Return [x, y] of the center of cell containing provided text 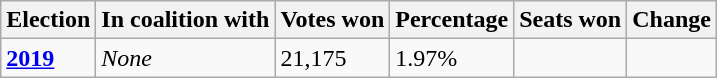
Change [672, 20]
Votes won [332, 20]
Seats won [570, 20]
1.97% [452, 58]
None [186, 58]
21,175 [332, 58]
In coalition with [186, 20]
Percentage [452, 20]
2019 [48, 58]
Election [48, 20]
